Identify which cell holds the provided text, then report its [X, Y] central coordinate. 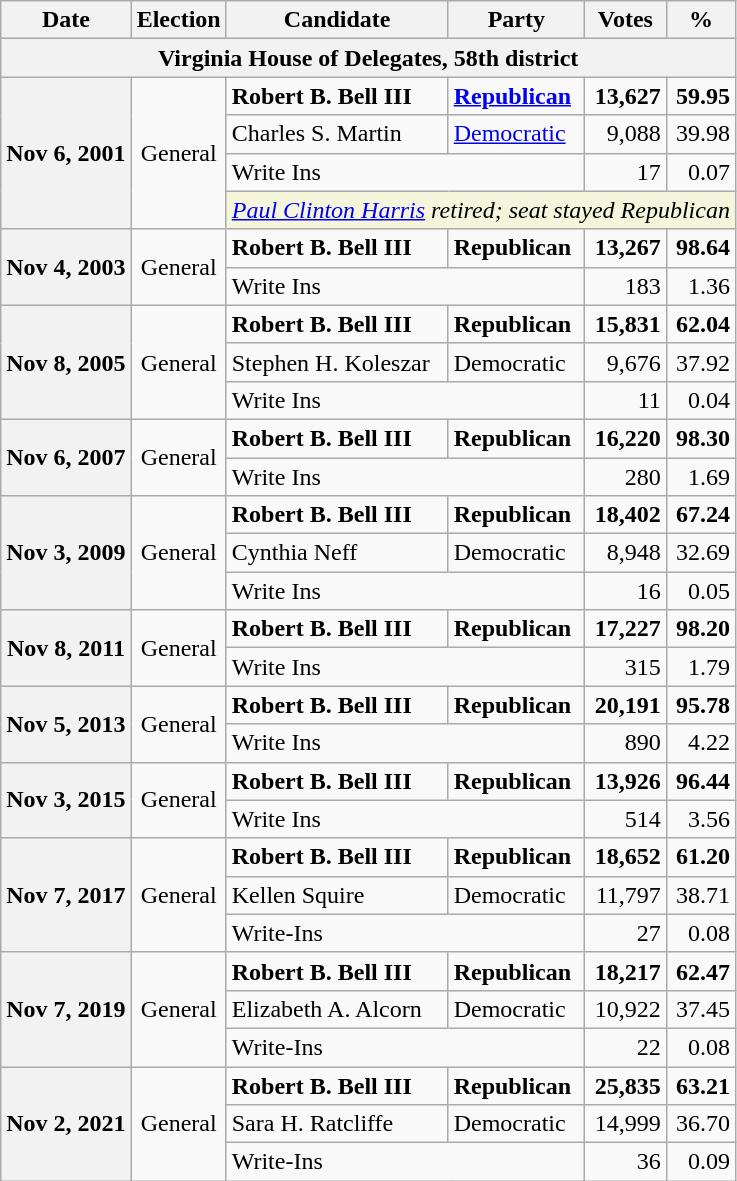
Nov 7, 2019 [66, 1009]
98.20 [700, 629]
59.95 [700, 96]
183 [626, 286]
37.45 [700, 1009]
22 [626, 1047]
18,217 [626, 971]
32.69 [700, 553]
514 [626, 819]
13,627 [626, 96]
11 [626, 400]
Virginia House of Delegates, 58th district [368, 58]
63.21 [700, 1085]
Votes [626, 20]
17,227 [626, 629]
Nov 6, 2007 [66, 457]
315 [626, 667]
Stephen H. Koleszar [337, 362]
20,191 [626, 705]
Kellen Squire [337, 895]
1.69 [700, 477]
Sara H. Ratcliffe [337, 1124]
0.07 [700, 172]
17 [626, 172]
Nov 4, 2003 [66, 267]
11,797 [626, 895]
36 [626, 1162]
13,267 [626, 248]
0.09 [700, 1162]
15,831 [626, 324]
4.22 [700, 743]
Date [66, 20]
62.47 [700, 971]
62.04 [700, 324]
Nov 6, 2001 [66, 153]
98.30 [700, 438]
38.71 [700, 895]
95.78 [700, 705]
890 [626, 743]
1.36 [700, 286]
13,926 [626, 781]
Nov 7, 2017 [66, 895]
Elizabeth A. Alcorn [337, 1009]
Nov 3, 2009 [66, 553]
0.04 [700, 400]
Charles S. Martin [337, 134]
25,835 [626, 1085]
9,088 [626, 134]
18,652 [626, 857]
14,999 [626, 1124]
% [700, 20]
18,402 [626, 515]
37.92 [700, 362]
27 [626, 933]
10,922 [626, 1009]
Candidate [337, 20]
Party [516, 20]
280 [626, 477]
Nov 8, 2011 [66, 648]
0.05 [700, 591]
98.64 [700, 248]
Nov 8, 2005 [66, 362]
67.24 [700, 515]
Cynthia Neff [337, 553]
Election [178, 20]
Nov 3, 2015 [66, 800]
61.20 [700, 857]
96.44 [700, 781]
Paul Clinton Harris retired; seat stayed Republican [480, 210]
3.56 [700, 819]
1.79 [700, 667]
16 [626, 591]
Nov 2, 2021 [66, 1123]
Nov 5, 2013 [66, 724]
16,220 [626, 438]
36.70 [700, 1124]
39.98 [700, 134]
8,948 [626, 553]
9,676 [626, 362]
